Detect which cell encompasses the target text, then output its [X, Y] center coordinate. 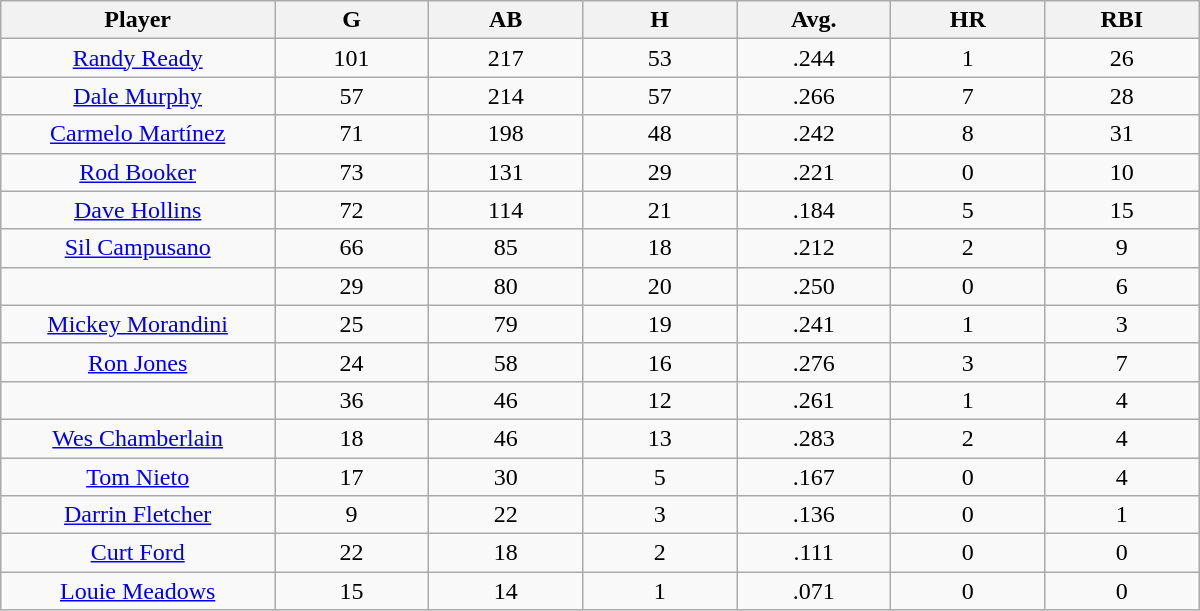
58 [506, 362]
14 [506, 591]
12 [660, 400]
131 [506, 172]
8 [968, 134]
Avg. [814, 20]
217 [506, 58]
.242 [814, 134]
.221 [814, 172]
101 [352, 58]
G [352, 20]
.244 [814, 58]
25 [352, 324]
24 [352, 362]
.266 [814, 96]
48 [660, 134]
31 [1122, 134]
.283 [814, 438]
198 [506, 134]
21 [660, 210]
73 [352, 172]
Player [138, 20]
.261 [814, 400]
Rod Booker [138, 172]
80 [506, 286]
6 [1122, 286]
Dave Hollins [138, 210]
28 [1122, 96]
36 [352, 400]
RBI [1122, 20]
.167 [814, 477]
Louie Meadows [138, 591]
66 [352, 248]
Sil Campusano [138, 248]
Mickey Morandini [138, 324]
16 [660, 362]
30 [506, 477]
214 [506, 96]
HR [968, 20]
.276 [814, 362]
114 [506, 210]
Tom Nieto [138, 477]
Carmelo Martínez [138, 134]
Darrin Fletcher [138, 515]
85 [506, 248]
Dale Murphy [138, 96]
13 [660, 438]
26 [1122, 58]
.241 [814, 324]
17 [352, 477]
Ron Jones [138, 362]
10 [1122, 172]
79 [506, 324]
20 [660, 286]
AB [506, 20]
72 [352, 210]
.136 [814, 515]
.184 [814, 210]
19 [660, 324]
H [660, 20]
.212 [814, 248]
Wes Chamberlain [138, 438]
Curt Ford [138, 553]
.071 [814, 591]
Randy Ready [138, 58]
.250 [814, 286]
.111 [814, 553]
71 [352, 134]
53 [660, 58]
